Return the (X, Y) coordinate for the center point of the cell that contains the specified text.  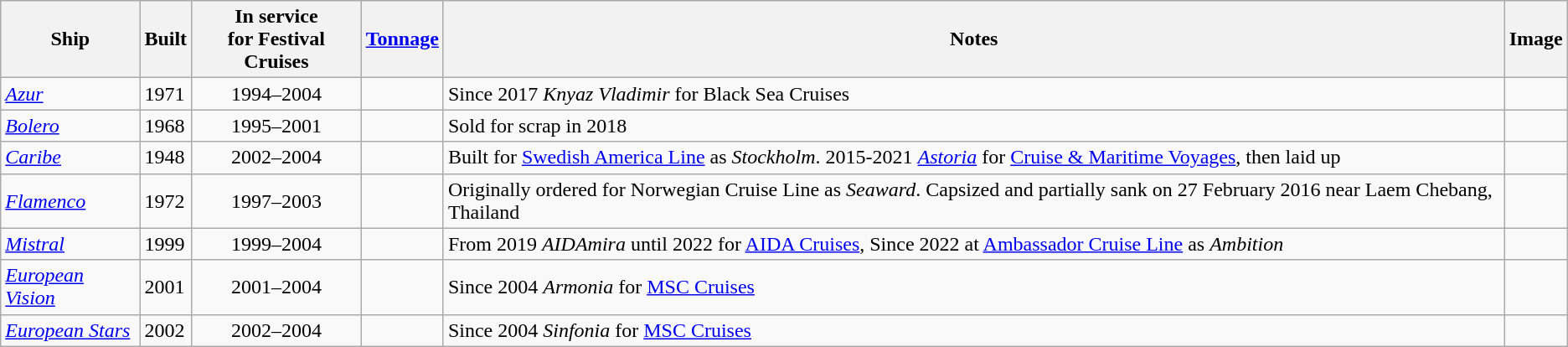
From 2019 AIDAmira until 2022 for AIDA Cruises, Since 2022 at Ambassador Cruise Line as Ambition (973, 244)
2001 (166, 287)
Built for Swedish America Line as Stockholm. 2015-2021 Astoria for Cruise & Maritime Voyages, then laid up (973, 158)
Ship (70, 39)
Flamenco (70, 201)
Sold for scrap in 2018 (973, 126)
Since 2004 Armonia for MSC Cruises (973, 287)
Tonnage (402, 39)
1971 (166, 94)
Mistral (70, 244)
Built (166, 39)
Originally ordered for Norwegian Cruise Line as Seaward. Capsized and partially sank on 27 February 2016 near Laem Chebang, Thailand (973, 201)
1968 (166, 126)
Caribe (70, 158)
1999–2004 (276, 244)
Since 2004 Sinfonia for MSC Cruises (973, 330)
Since 2017 Knyaz Vladimir for Black Sea Cruises (973, 94)
Bolero (70, 126)
1999 (166, 244)
2002 (166, 330)
2001–2004 (276, 287)
1995–2001 (276, 126)
European Stars (70, 330)
Azur (70, 94)
Notes (973, 39)
In servicefor Festival Cruises (276, 39)
1994–2004 (276, 94)
European Vision (70, 287)
1972 (166, 201)
1997–2003 (276, 201)
1948 (166, 158)
Image (1536, 39)
